Provide the [x, y] coordinate of the cell's center where the given text is located.  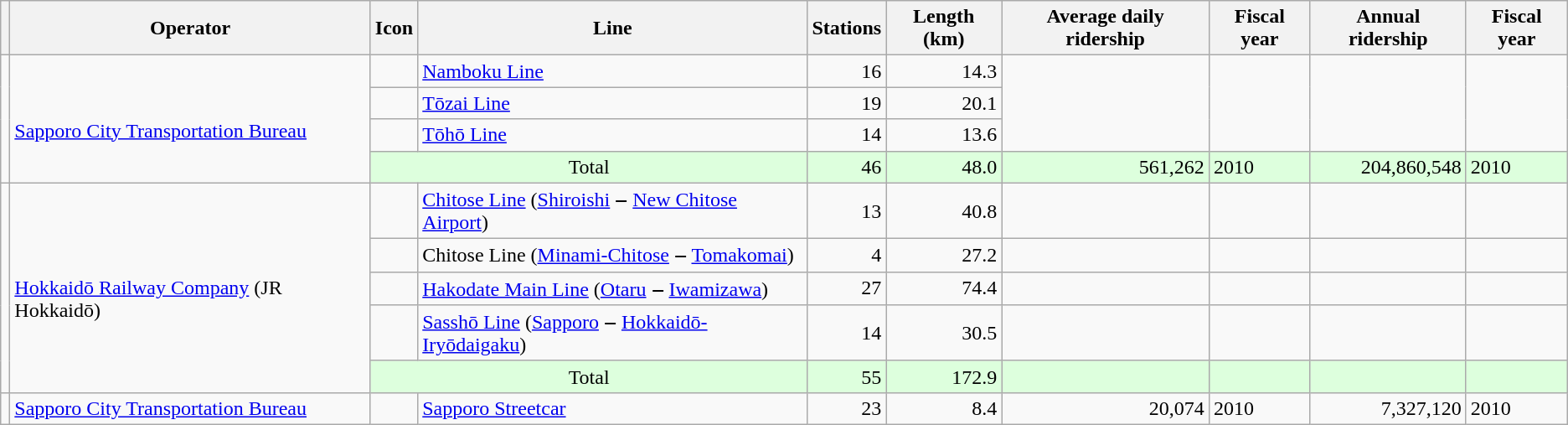
Line [613, 29]
4 [847, 256]
74.4 [944, 288]
30.5 [944, 334]
8.4 [944, 408]
27 [847, 288]
40.8 [944, 211]
Sasshō Line (Sapporo ‒ Hokkaidō-Iryōdaigaku) [613, 334]
Operator [190, 29]
Chitose Line (Minami-Chitose ‒ Tomakomai) [613, 256]
16 [847, 71]
27.2 [944, 256]
Icon [394, 29]
23 [847, 408]
Tōzai Line [613, 103]
Stations [847, 29]
7,327,120 [1388, 408]
Tōhō Line [613, 135]
14.3 [944, 71]
13.6 [944, 135]
19 [847, 103]
204,860,548 [1388, 167]
Hokkaidō Railway Company (JR Hokkaidō) [190, 288]
Average daily ridership [1106, 29]
Annual ridership [1388, 29]
Sapporo Streetcar [613, 408]
20,074 [1106, 408]
Namboku Line [613, 71]
172.9 [944, 376]
Length (km) [944, 29]
20.1 [944, 103]
561,262 [1106, 167]
46 [847, 167]
Hakodate Main Line (Otaru ‒ Iwamizawa) [613, 288]
Chitose Line (Shiroishi ‒ New Chitose Airport) [613, 211]
13 [847, 211]
48.0 [944, 167]
55 [847, 376]
